For the text-containing cell, return its midpoint in [x, y] coordinate format. 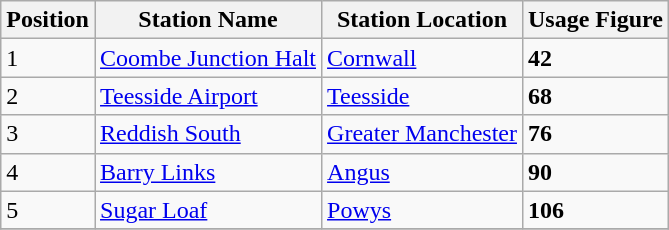
Greater Manchester [422, 134]
Sugar Loaf [208, 210]
5 [48, 210]
90 [595, 172]
Usage Figure [595, 20]
Station Name [208, 20]
Cornwall [422, 58]
1 [48, 58]
Reddish South [208, 134]
68 [595, 96]
Teesside [422, 96]
4 [48, 172]
2 [48, 96]
Position [48, 20]
Station Location [422, 20]
Barry Links [208, 172]
Angus [422, 172]
Powys [422, 210]
106 [595, 210]
3 [48, 134]
42 [595, 58]
76 [595, 134]
Teesside Airport [208, 96]
Coombe Junction Halt [208, 58]
